Provide the [x, y] coordinate of the cell's center where the given text is located.  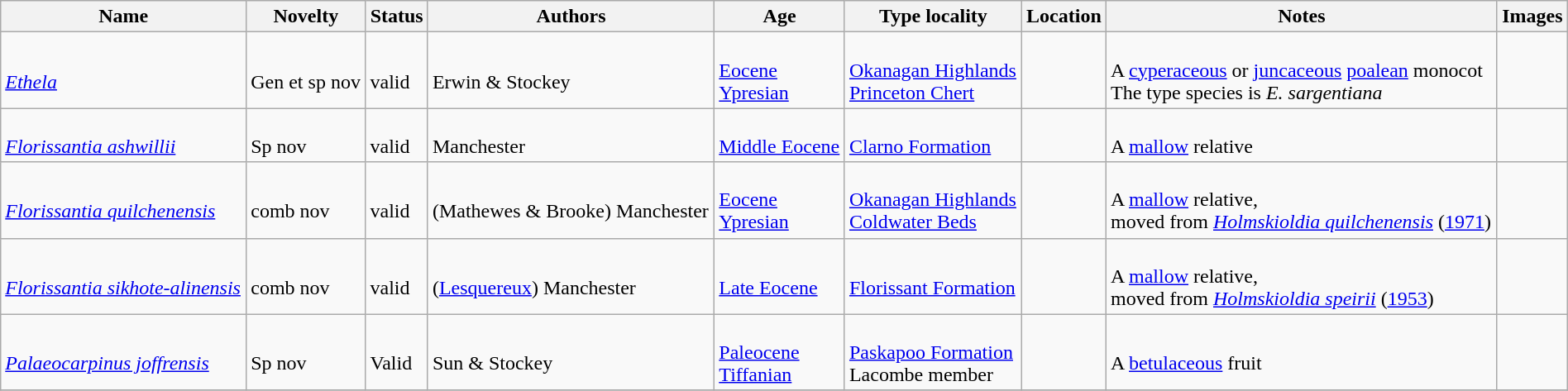
Images [1532, 17]
Name [124, 17]
Middle Eocene [780, 136]
Erwin & Stockey [571, 70]
Clarno Formation [933, 136]
A cyperaceous or juncaceous poalean monocot The type species is E. sargentiana [1302, 70]
Florissantia sikhote-alinensis [124, 276]
Okanagan HighlandsPrinceton Chert [933, 70]
Paskapoo FormationLacombe member [933, 352]
Valid [397, 352]
Palaeocarpinus joffrensis [124, 352]
Okanagan HighlandsColdwater Beds [933, 200]
Notes [1302, 17]
Novelty [306, 17]
Location [1064, 17]
Ethela [124, 70]
Sun & Stockey [571, 352]
Florissantia ashwillii [124, 136]
A mallow relative, moved from Holmskioldia speirii (1953) [1302, 276]
(Mathewes & Brooke) Manchester [571, 200]
A betulaceous fruit [1302, 352]
A mallow relative [1302, 136]
Gen et sp nov [306, 70]
Type locality [933, 17]
PaleoceneTiffanian [780, 352]
Florissantia quilchenensis [124, 200]
Status [397, 17]
Age [780, 17]
Florissant Formation [933, 276]
A mallow relative, moved from Holmskioldia quilchenensis (1971) [1302, 200]
Late Eocene [780, 276]
(Lesquereux) Manchester [571, 276]
Authors [571, 17]
Manchester [571, 136]
